Pinpoint the cell where the given text exists, returning its (x, y) midpoint coordinate. 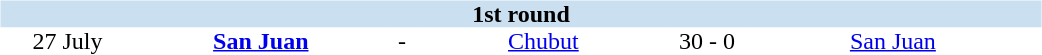
27 July (67, 42)
1st round (520, 14)
Chubut (544, 42)
- (402, 42)
30 - 0 (707, 42)
